Output the [x, y] coordinate of the center of the cell containing the given text.  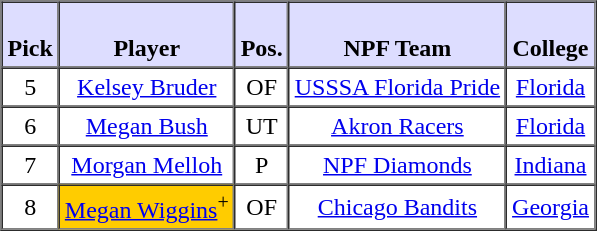
Megan Wiggins+ [147, 206]
College [550, 35]
NPF Team [398, 35]
7 [30, 166]
Chicago Bandits [398, 206]
P [262, 166]
6 [30, 126]
Kelsey Bruder [147, 88]
NPF Diamonds [398, 166]
Player [147, 35]
Pos. [262, 35]
Megan Bush [147, 126]
Georgia [550, 206]
Indiana [550, 166]
USSSA Florida Pride [398, 88]
Akron Racers [398, 126]
UT [262, 126]
5 [30, 88]
Pick [30, 35]
8 [30, 206]
Morgan Melloh [147, 166]
